Capture the cell that displays the provided text and extract its (X, Y) central coordinate. 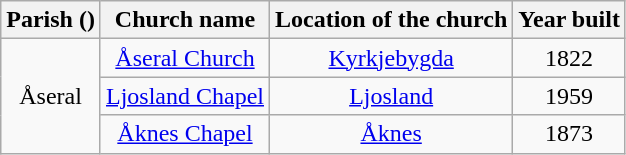
Church name (184, 20)
1959 (570, 96)
Åknes Chapel (184, 134)
1873 (570, 134)
Parish () (51, 20)
Kyrkjebygda (392, 58)
Location of the church (392, 20)
Åknes (392, 134)
Ljosland Chapel (184, 96)
Ljosland (392, 96)
Åseral (51, 96)
Åseral Church (184, 58)
1822 (570, 58)
Year built (570, 20)
